Pinpoint the cell where the given text exists, returning its [x, y] midpoint coordinate. 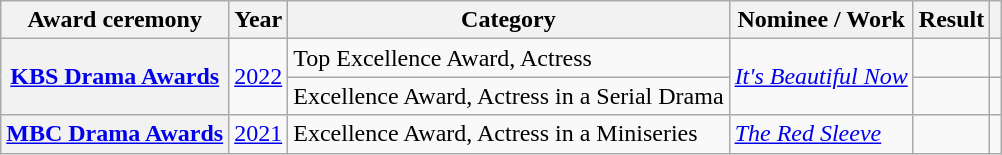
KBS Drama Awards [115, 77]
2022 [258, 77]
Year [258, 20]
MBC Drama Awards [115, 134]
The Red Sleeve [821, 134]
Nominee / Work [821, 20]
Top Excellence Award, Actress [508, 58]
Category [508, 20]
It's Beautiful Now [821, 77]
Result [951, 20]
2021 [258, 134]
Award ceremony [115, 20]
Excellence Award, Actress in a Serial Drama [508, 96]
Excellence Award, Actress in a Miniseries [508, 134]
